Return the (X, Y) coordinate for the center point of the cell that contains the specified text.  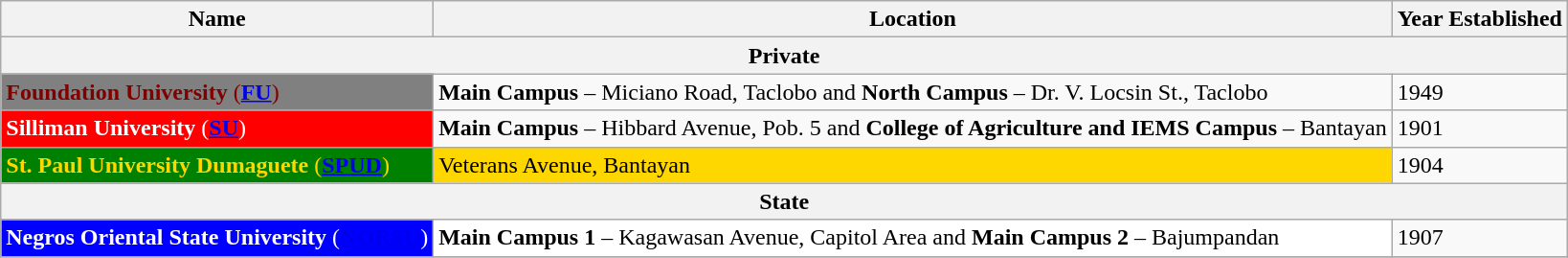
1907 (1480, 238)
St. Paul University Dumaguete (SPUD) (217, 165)
Foundation University (FU) (217, 92)
Main Campus – Miciano Road, Taclobo and North Campus – Dr. V. Locsin St., Taclobo (913, 92)
Main Campus – Hibbard Avenue, Pob. 5 and College of Agriculture and IEMS Campus – Bantayan (913, 129)
Year Established (1480, 19)
State (785, 201)
1901 (1480, 129)
Silliman University (SU) (217, 129)
Location (913, 19)
Veterans Avenue, Bantayan (913, 165)
Main Campus 1 – Kagawasan Avenue, Capitol Area and Main Campus 2 – Bajumpandan (913, 238)
Negros Oriental State University (NORSU) (217, 238)
1949 (1480, 92)
Private (785, 56)
Name (217, 19)
1904 (1480, 165)
